Find where the given text appears and provide that cell's center as (x, y) coordinate. 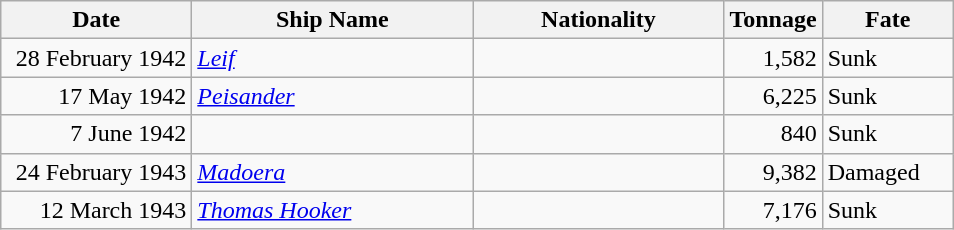
7 June 1942 (96, 134)
24 February 1943 (96, 172)
28 February 1942 (96, 58)
Date (96, 20)
9,382 (773, 172)
12 March 1943 (96, 210)
6,225 (773, 96)
7,176 (773, 210)
Thomas Hooker (332, 210)
17 May 1942 (96, 96)
Ship Name (332, 20)
Damaged (888, 172)
Peisander (332, 96)
Leif (332, 58)
Madoera (332, 172)
Tonnage (773, 20)
Fate (888, 20)
840 (773, 134)
Nationality (598, 20)
1,582 (773, 58)
